Return (x, y) of the center of cell containing provided text 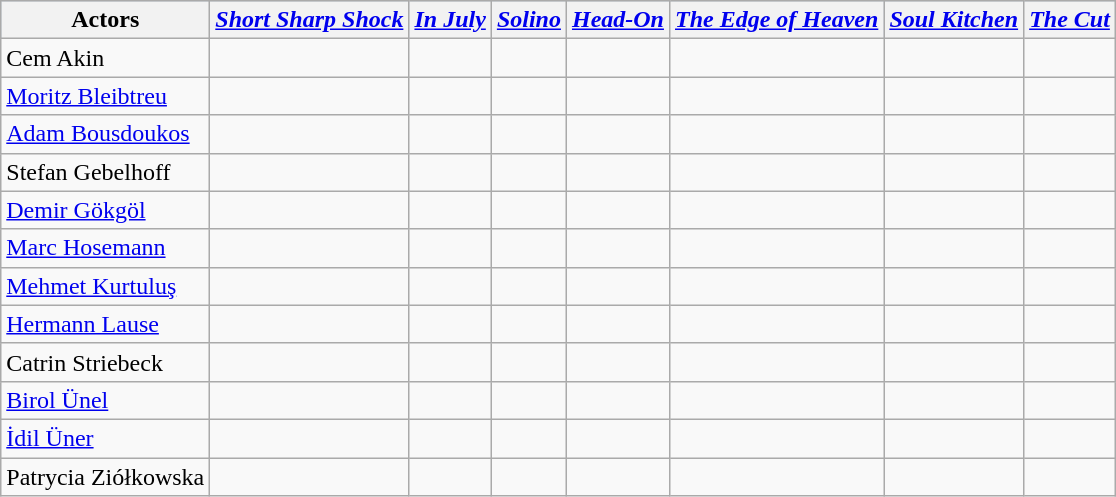
Soul Kitchen (954, 20)
İdil Üner (106, 438)
Moritz Bleibtreu (106, 96)
Catrin Striebeck (106, 362)
Actors (106, 20)
Birol Ünel (106, 400)
Patrycia Ziółkowska (106, 477)
The Cut (1070, 20)
Mehmet Kurtuluş (106, 286)
Head-On (618, 20)
Short Sharp Shock (310, 20)
Solino (528, 20)
The Edge of Heaven (776, 20)
In July (450, 20)
Adam Bousdoukos (106, 134)
Marc Hosemann (106, 248)
Hermann Lause (106, 324)
Demir Gökgöl (106, 210)
Stefan Gebelhoff (106, 172)
Cem Akin (106, 58)
